Output the (X, Y) coordinate of the center of the cell containing the given text.  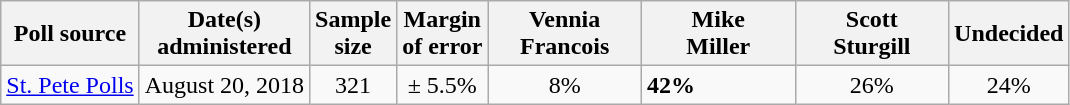
St. Pete Polls (70, 85)
ScottSturgill (872, 34)
321 (354, 85)
8% (565, 85)
Poll source (70, 34)
Date(s)administered (224, 34)
VenniaFrancois (565, 34)
Samplesize (354, 34)
Marginof error (442, 34)
MikeMiller (718, 34)
26% (872, 85)
Undecided (1009, 34)
August 20, 2018 (224, 85)
42% (718, 85)
24% (1009, 85)
± 5.5% (442, 85)
